Determine the [x, y] coordinate at the center of the cell enclosing the given text.  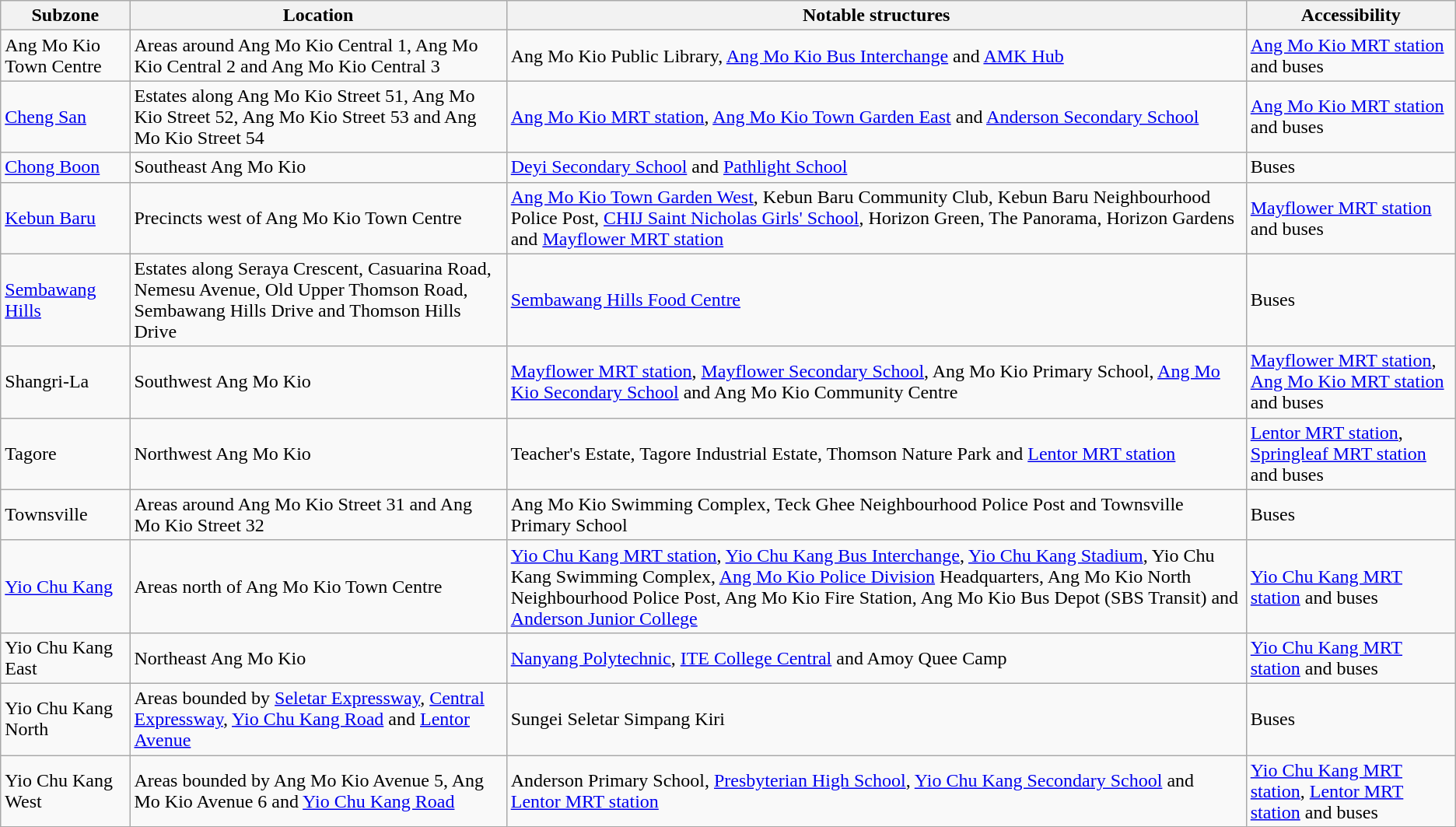
Shangri-La [65, 382]
Deyi Secondary School and Pathlight School [876, 167]
Cheng San [65, 117]
Areas bounded by Seletar Expressway, Central Expressway, Yio Chu Kang Road and Lentor Avenue [318, 719]
Estates along Seraya Crescent, Casuarina Road, Nemesu Avenue, Old Upper Thomson Road, Sembawang Hills Drive and Thomson Hills Drive [318, 300]
Areas around Ang Mo Kio Street 31 and Ang Mo Kio Street 32 [318, 515]
Areas around Ang Mo Kio Central 1, Ang Mo Kio Central 2 and Ang Mo Kio Central 3 [318, 56]
Anderson Primary School, Presbyterian High School, Yio Chu Kang Secondary School and Lentor MRT station [876, 790]
Precincts west of Ang Mo Kio Town Centre [318, 218]
Ang Mo Kio Town Centre [65, 56]
Mayflower MRT station, Ang Mo Kio MRT station and buses [1350, 382]
Tagore [65, 454]
Notable structures [876, 16]
Sembawang Hills Food Centre [876, 300]
Yio Chu Kang MRT station, Lentor MRT station and buses [1350, 790]
Nanyang Polytechnic, ITE College Central and Amoy Quee Camp [876, 658]
Subzone [65, 16]
Townsville [65, 515]
Northeast Ang Mo Kio [318, 658]
Ang Mo Kio Swimming Complex, Teck Ghee Neighbourhood Police Post and Townsville Primary School [876, 515]
Lentor MRT station, Springleaf MRT station and buses [1350, 454]
Yio Chu Kang North [65, 719]
Areas north of Ang Mo Kio Town Centre [318, 587]
Southeast Ang Mo Kio [318, 167]
Ang Mo Kio MRT station, Ang Mo Kio Town Garden East and Anderson Secondary School [876, 117]
Chong Boon [65, 167]
Ang Mo Kio Public Library, Ang Mo Kio Bus Interchange and AMK Hub [876, 56]
Yio Chu Kang West [65, 790]
Yio Chu Kang [65, 587]
Southwest Ang Mo Kio [318, 382]
Sungei Seletar Simpang Kiri [876, 719]
Areas bounded by Ang Mo Kio Avenue 5, Ang Mo Kio Avenue 6 and Yio Chu Kang Road [318, 790]
Kebun Baru [65, 218]
Estates along Ang Mo Kio Street 51, Ang Mo Kio Street 52, Ang Mo Kio Street 53 and Ang Mo Kio Street 54 [318, 117]
Mayflower MRT station, Mayflower Secondary School, Ang Mo Kio Primary School, Ang Mo Kio Secondary School and Ang Mo Kio Community Centre [876, 382]
Mayflower MRT station and buses [1350, 218]
Location [318, 16]
Sembawang Hills [65, 300]
Teacher's Estate, Tagore Industrial Estate, Thomson Nature Park and Lentor MRT station [876, 454]
Accessibility [1350, 16]
Northwest Ang Mo Kio [318, 454]
Yio Chu Kang East [65, 658]
